Detect which cell encompasses the target text, then output its (x, y) center coordinate. 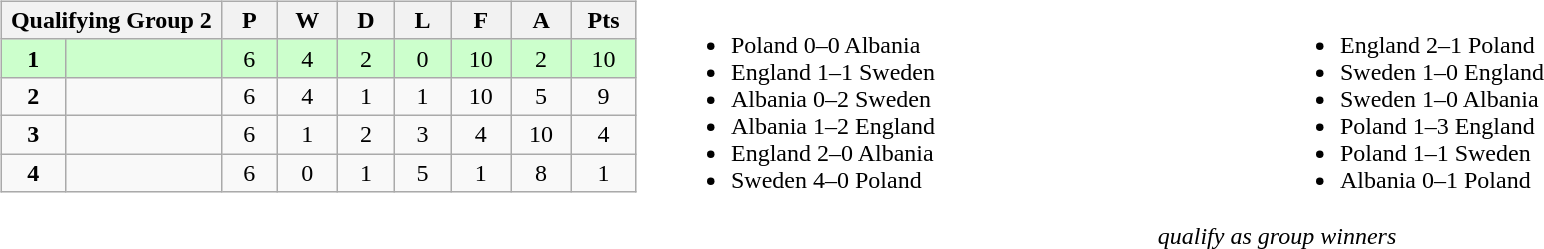
9 (603, 96)
A (541, 20)
8 (541, 173)
Pts (603, 20)
D (366, 20)
L (422, 20)
F (481, 20)
W (307, 20)
P (250, 20)
Qualifying Group 2 (111, 20)
